Output the [X, Y] coordinate of the center of the cell containing the given text.  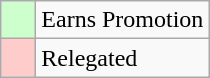
Relegated [122, 58]
Earns Promotion [122, 20]
